Detect which cell encompasses the target text, then output its [x, y] center coordinate. 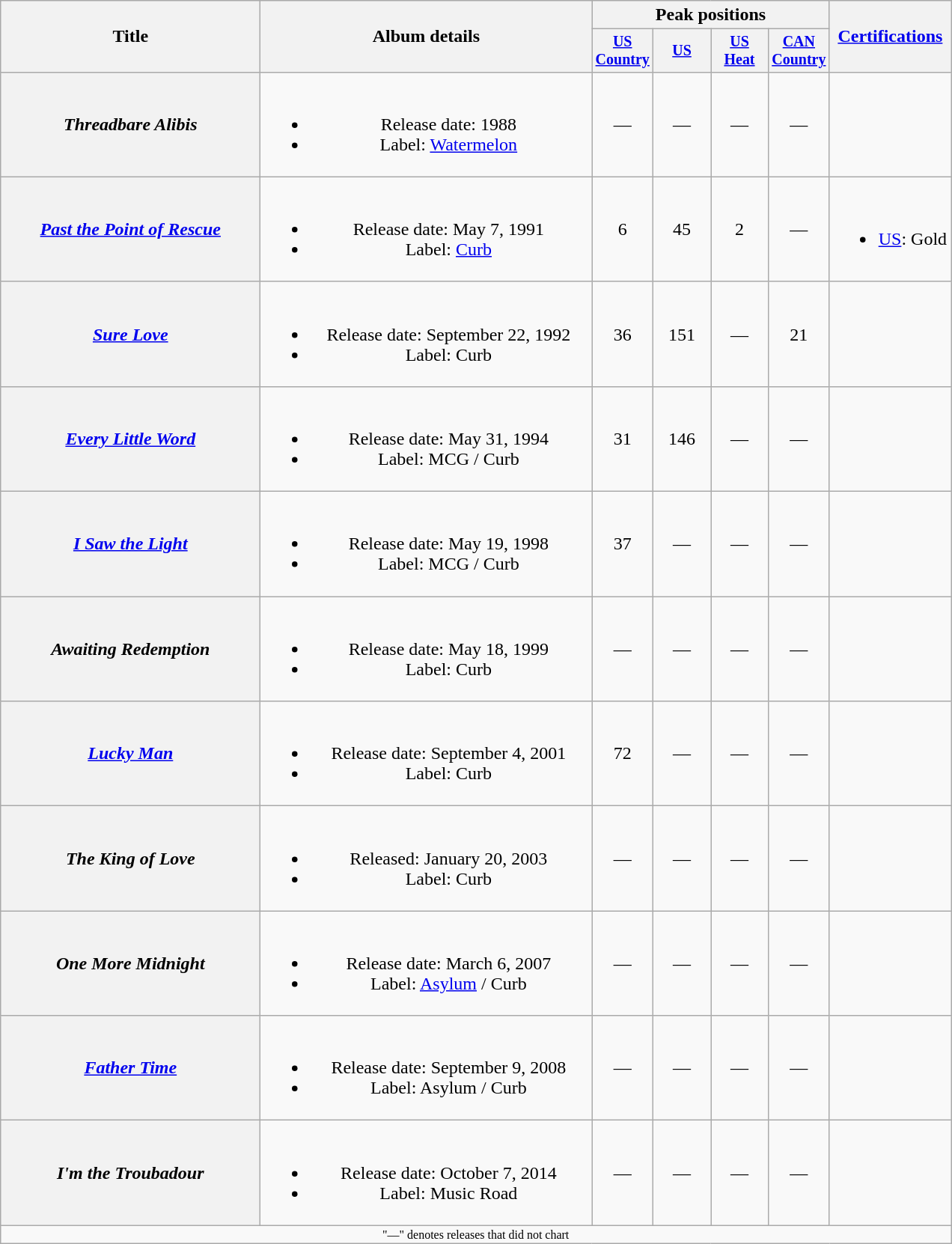
Release date: October 7, 2014Label: Music Road [427, 1173]
151 [683, 334]
US [683, 51]
The King of Love [130, 859]
Past the Point of Rescue [130, 229]
Release date: September 4, 2001Label: Curb [427, 754]
US: Gold [890, 229]
I'm the Troubadour [130, 1173]
Father Time [130, 1068]
Album details [427, 37]
45 [683, 229]
Lucky Man [130, 754]
72 [623, 754]
Peak positions [711, 15]
Release date: September 22, 1992Label: Curb [427, 334]
Release date: 1988Label: Watermelon [427, 124]
Release date: May 19, 1998Label: MCG / Curb [427, 544]
I Saw the Light [130, 544]
Release date: May 7, 1991Label: Curb [427, 229]
36 [623, 334]
Awaiting Redemption [130, 649]
Released: January 20, 2003Label: Curb [427, 859]
Release date: May 31, 1994Label: MCG / Curb [427, 439]
31 [623, 439]
Certifications [890, 37]
Sure Love [130, 334]
Title [130, 37]
Release date: March 6, 2007Label: Asylum / Curb [427, 963]
US Country [623, 51]
Release date: May 18, 1999Label: Curb [427, 649]
37 [623, 544]
Every Little Word [130, 439]
Threadbare Alibis [130, 124]
"—" denotes releases that did not chart [476, 1234]
One More Midnight [130, 963]
2 [739, 229]
21 [799, 334]
USHeat [739, 51]
Release date: September 9, 2008Label: Asylum / Curb [427, 1068]
6 [623, 229]
146 [683, 439]
CAN Country [799, 51]
